For the text-containing cell, return its midpoint in (X, Y) coordinate format. 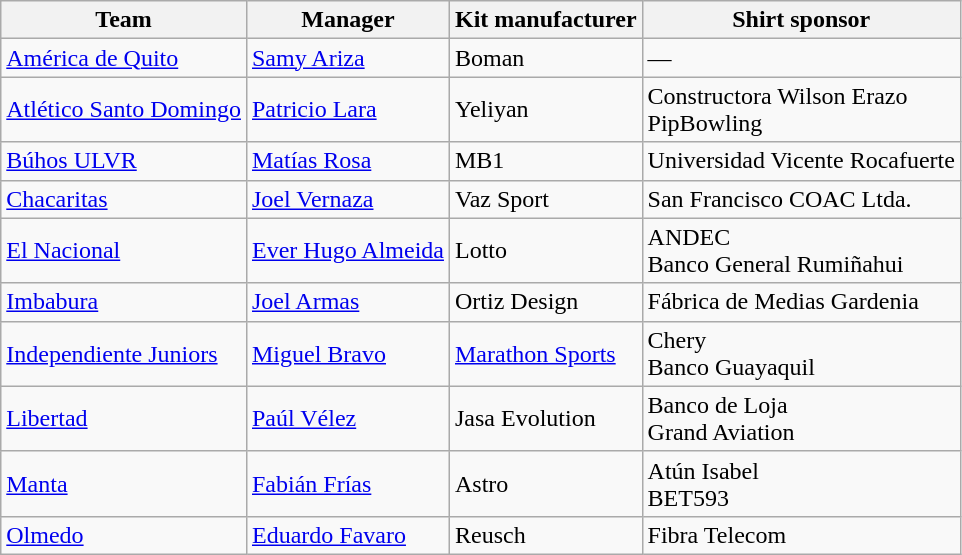
Olmedo (124, 535)
Fábrica de Medias Gardenia (801, 302)
Atún IsabelBET593 (801, 484)
Libertad (124, 418)
Reusch (546, 535)
Eduardo Favaro (348, 535)
Fabián Frías (348, 484)
Miguel Bravo (348, 354)
Boman (546, 58)
Fibra Telecom (801, 535)
Yeliyan (546, 110)
Manager (348, 20)
Kit manufacturer (546, 20)
Independiente Juniors (124, 354)
El Nacional (124, 250)
Astro (546, 484)
MB1 (546, 161)
Shirt sponsor (801, 20)
Búhos ULVR (124, 161)
CheryBanco Guayaquil (801, 354)
Manta (124, 484)
Universidad Vicente Rocafuerte (801, 161)
Team (124, 20)
Joel Armas (348, 302)
Banco de LojaGrand Aviation (801, 418)
Marathon Sports (546, 354)
Jasa Evolution (546, 418)
Ortiz Design (546, 302)
Chacaritas (124, 199)
Joel Vernaza (348, 199)
— (801, 58)
América de Quito (124, 58)
Ever Hugo Almeida (348, 250)
Paúl Vélez (348, 418)
Atlético Santo Domingo (124, 110)
Matías Rosa (348, 161)
Lotto (546, 250)
Constructora Wilson ErazoPipBowling (801, 110)
Imbabura (124, 302)
ANDECBanco General Rumiñahui (801, 250)
Vaz Sport (546, 199)
San Francisco COAC Ltda. (801, 199)
Samy Ariza (348, 58)
Patricio Lara (348, 110)
